Pinpoint the cell where the given text exists, returning its [x, y] midpoint coordinate. 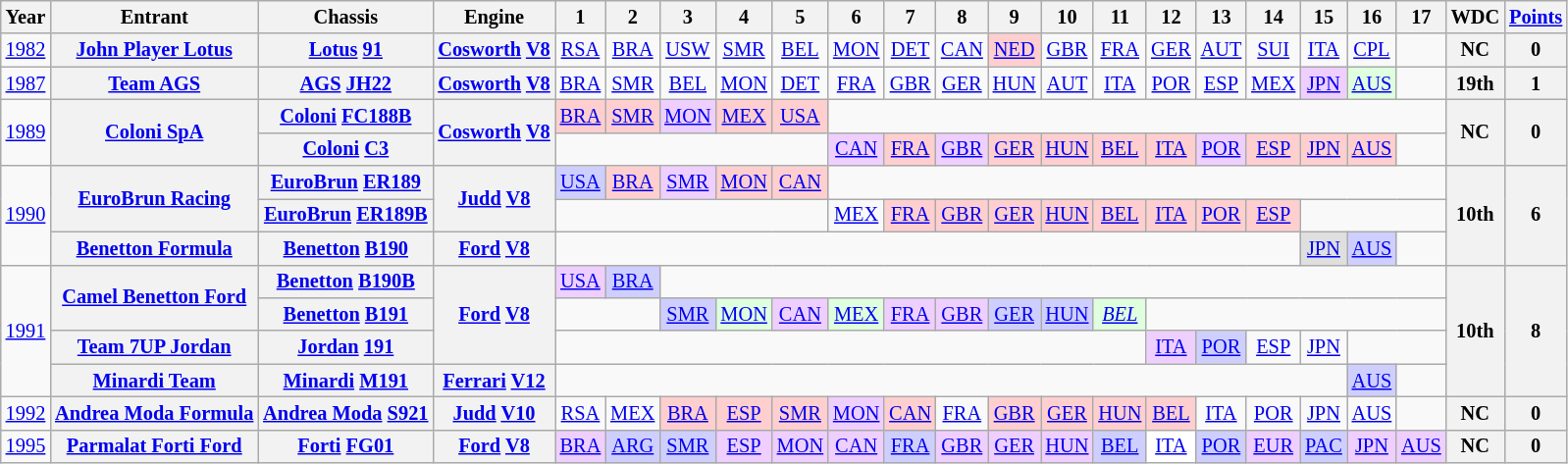
Engine [494, 17]
WDC [1476, 17]
16 [1372, 17]
Judd V8 [494, 198]
Camel Benetton Ford [154, 298]
15 [1323, 17]
13 [1222, 17]
19th [1476, 83]
Minardi Team [154, 381]
Entrant [154, 17]
Andrea Moda Formula [154, 413]
Coloni FC188B [345, 116]
Forti FG01 [345, 446]
Points [1536, 17]
Judd V10 [494, 413]
Coloni C3 [345, 149]
1987 [26, 83]
Benetton B190 [345, 248]
1995 [26, 446]
1982 [26, 50]
EuroBrun ER189B [345, 215]
NED [1015, 50]
Coloni SpA [154, 131]
5 [801, 17]
Benetton B190B [345, 282]
7 [911, 17]
SUI [1274, 50]
EUR [1274, 446]
Benetton Formula [154, 248]
4 [744, 17]
10 [1068, 17]
17 [1421, 17]
1989 [26, 131]
1990 [26, 216]
PAC [1323, 446]
2 [632, 17]
9 [1015, 17]
CPL [1372, 50]
Andrea Moda S921 [345, 413]
EuroBrun ER189 [345, 182]
EuroBrun Racing [154, 198]
1991 [26, 332]
3 [687, 17]
Team AGS [154, 83]
AGS JH22 [345, 83]
Lotus 91 [345, 50]
Year [26, 17]
14 [1274, 17]
ARG [632, 446]
Jordan 191 [345, 347]
Team 7UP Jordan [154, 347]
Parmalat Forti Ford [154, 446]
John Player Lotus [154, 50]
11 [1120, 17]
1992 [26, 413]
USW [687, 50]
Benetton B191 [345, 314]
Chassis [345, 17]
12 [1171, 17]
Minardi M191 [345, 381]
Ferrari V12 [494, 381]
